Capture the cell that displays the provided text and extract its [x, y] central coordinate. 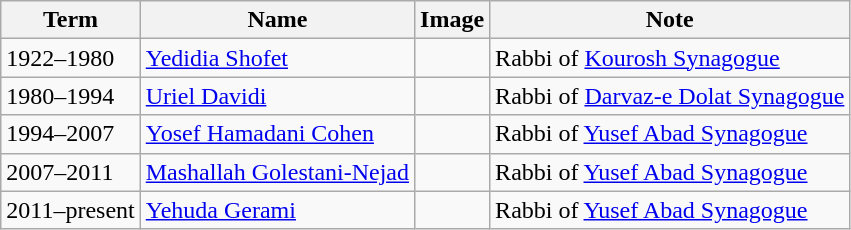
Yedidia Shofet [277, 58]
1994–2007 [70, 134]
Name [277, 20]
2011–present [70, 210]
Yehuda Gerami [277, 210]
Term [70, 20]
Rabbi of Kourosh Synagogue [670, 58]
Uriel Davidi [277, 96]
1980–1994 [70, 96]
Mashallah Golestani-Nejad [277, 172]
1922–1980 [70, 58]
Image [452, 20]
Note [670, 20]
Rabbi of Darvaz-e Dolat Synagogue [670, 96]
Yosef Hamadani Cohen [277, 134]
2007–2011 [70, 172]
